Pinpoint the cell where the given text exists, returning its (x, y) midpoint coordinate. 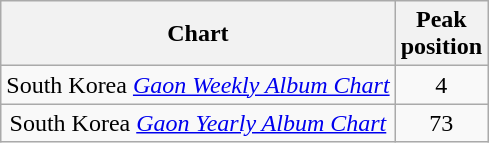
Chart (198, 34)
South Korea Gaon Weekly Album Chart (198, 85)
73 (441, 123)
South Korea Gaon Yearly Album Chart (198, 123)
Peak position (441, 34)
4 (441, 85)
